Pinpoint the cell where the given text exists, returning its [X, Y] midpoint coordinate. 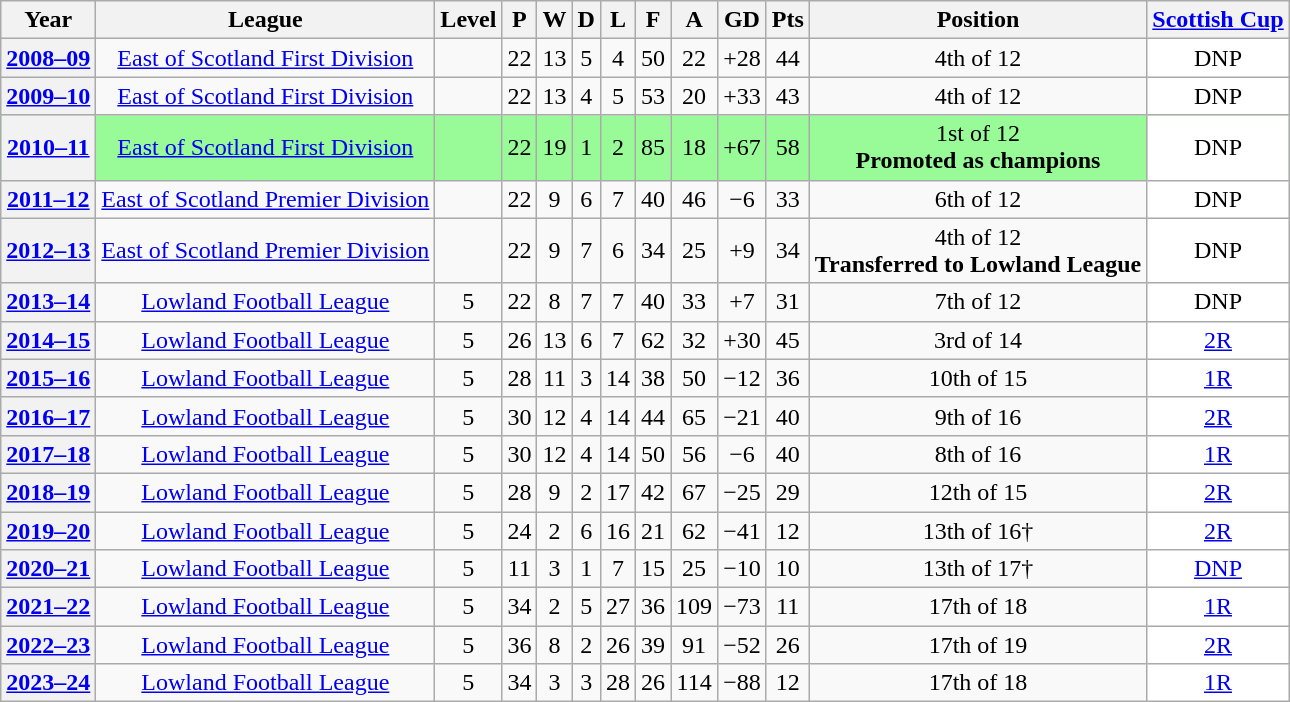
10 [788, 569]
2011–12 [48, 199]
20 [694, 96]
91 [694, 645]
F [652, 20]
10th of 15 [978, 378]
17 [618, 492]
13th of 17† [978, 569]
−41 [742, 531]
−25 [742, 492]
2013–14 [48, 302]
85 [652, 148]
114 [694, 683]
Year [48, 20]
2014–15 [48, 340]
2010–11 [48, 148]
4th of 12 Transferred to Lowland League [978, 250]
+30 [742, 340]
2018–19 [48, 492]
+9 [742, 250]
2022–23 [48, 645]
Level [468, 20]
12th of 15 [978, 492]
18 [694, 148]
D [586, 20]
19 [554, 148]
58 [788, 148]
−73 [742, 607]
56 [694, 454]
32 [694, 340]
43 [788, 96]
2008–09 [48, 58]
W [554, 20]
38 [652, 378]
15 [652, 569]
−52 [742, 645]
65 [694, 416]
2015–16 [48, 378]
Pts [788, 20]
3rd of 14 [978, 340]
2016–17 [48, 416]
53 [652, 96]
2019–20 [48, 531]
13th of 16† [978, 531]
6th of 12 [978, 199]
−88 [742, 683]
1st of 12 Promoted as champions [978, 148]
A [694, 20]
P [520, 20]
Position [978, 20]
45 [788, 340]
GD [742, 20]
L [618, 20]
+33 [742, 96]
9th of 16 [978, 416]
2023–24 [48, 683]
+67 [742, 148]
27 [618, 607]
2017–18 [48, 454]
+7 [742, 302]
109 [694, 607]
−21 [742, 416]
21 [652, 531]
−10 [742, 569]
67 [694, 492]
Scottish Cup [1218, 20]
8th of 16 [978, 454]
42 [652, 492]
24 [520, 531]
7th of 12 [978, 302]
2012–13 [48, 250]
31 [788, 302]
League [266, 20]
17th of 19 [978, 645]
−12 [742, 378]
46 [694, 199]
16 [618, 531]
2021–22 [48, 607]
2020–21 [48, 569]
29 [788, 492]
+28 [742, 58]
39 [652, 645]
2009–10 [48, 96]
